Detect which cell encompasses the target text, then output its [x, y] center coordinate. 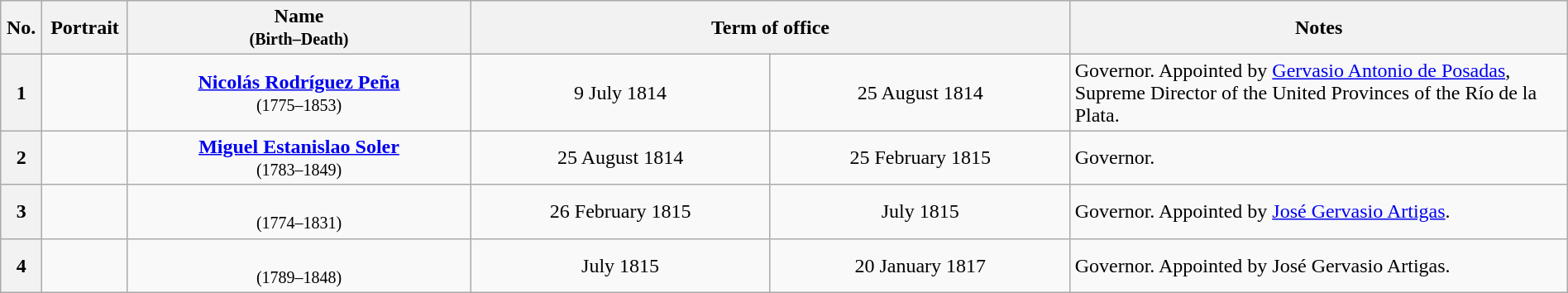
9 July 1814 [620, 93]
(1789–1848) [299, 265]
3 [22, 212]
Notes [1318, 28]
1 [22, 93]
4 [22, 265]
Nicolás Rodríguez Peña(1775–1853) [299, 93]
(1774–1831) [299, 212]
Term of office [771, 28]
25 February 1815 [920, 157]
26 February 1815 [620, 212]
Portrait [85, 28]
20 January 1817 [920, 265]
Name(Birth–Death) [299, 28]
No. [22, 28]
Governor. [1318, 157]
Governor. Appointed by Gervasio Antonio de Posadas, Supreme Director of the United Provinces of the Río de la Plata. [1318, 93]
2 [22, 157]
Miguel Estanislao Soler(1783–1849) [299, 157]
